Search for the cell housing the specified text and yield its (X, Y) center coordinate. 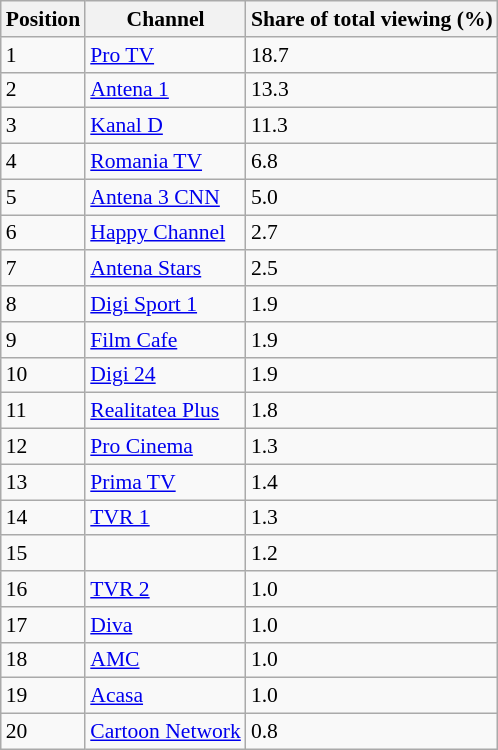
Acasa (166, 696)
2 (43, 90)
Digi Sport 1 (166, 304)
10 (43, 375)
Share of total viewing (%) (372, 19)
7 (43, 269)
6 (43, 233)
20 (43, 732)
5.0 (372, 197)
1 (43, 55)
1.4 (372, 482)
Film Cafe (166, 340)
Realitatea Plus (166, 411)
Diva (166, 625)
Kanal D (166, 126)
1.8 (372, 411)
Pro TV (166, 55)
16 (43, 589)
13.3 (372, 90)
Antena 3 CNN (166, 197)
12 (43, 447)
11 (43, 411)
2.7 (372, 233)
Pro Cinema (166, 447)
TVR 1 (166, 518)
11.3 (372, 126)
Antena 1 (166, 90)
15 (43, 554)
2.5 (372, 269)
Channel (166, 19)
8 (43, 304)
TVR 2 (166, 589)
Antena Stars (166, 269)
3 (43, 126)
Position (43, 19)
Romania TV (166, 162)
14 (43, 518)
18.7 (372, 55)
17 (43, 625)
4 (43, 162)
1.2 (372, 554)
Prima TV (166, 482)
AMC (166, 660)
6.8 (372, 162)
9 (43, 340)
Digi 24 (166, 375)
5 (43, 197)
Cartoon Network (166, 732)
19 (43, 696)
13 (43, 482)
18 (43, 660)
0.8 (372, 732)
Happy Channel (166, 233)
